Return (X, Y) of the center of cell containing provided text 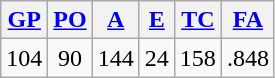
144 (116, 58)
FA (248, 20)
TC (198, 20)
90 (70, 58)
A (116, 20)
.848 (248, 58)
GP (24, 20)
158 (198, 58)
24 (156, 58)
104 (24, 58)
E (156, 20)
PO (70, 20)
